Find where the given text appears and provide that cell's center as (X, Y) coordinate. 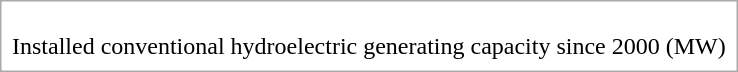
Installed conventional hydroelectric generating capacity since 2000 (MW) (370, 46)
